Scan for the cell matching the given text and deliver its [x, y] coordinate at center. 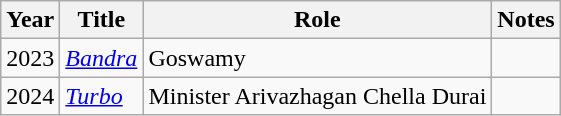
Bandra [102, 58]
Notes [526, 20]
Turbo [102, 96]
Minister Arivazhagan Chella Durai [318, 96]
2023 [30, 58]
Title [102, 20]
Goswamy [318, 58]
Year [30, 20]
2024 [30, 96]
Role [318, 20]
